From the cell containing the given text, extract its center point as (x, y) coordinate. 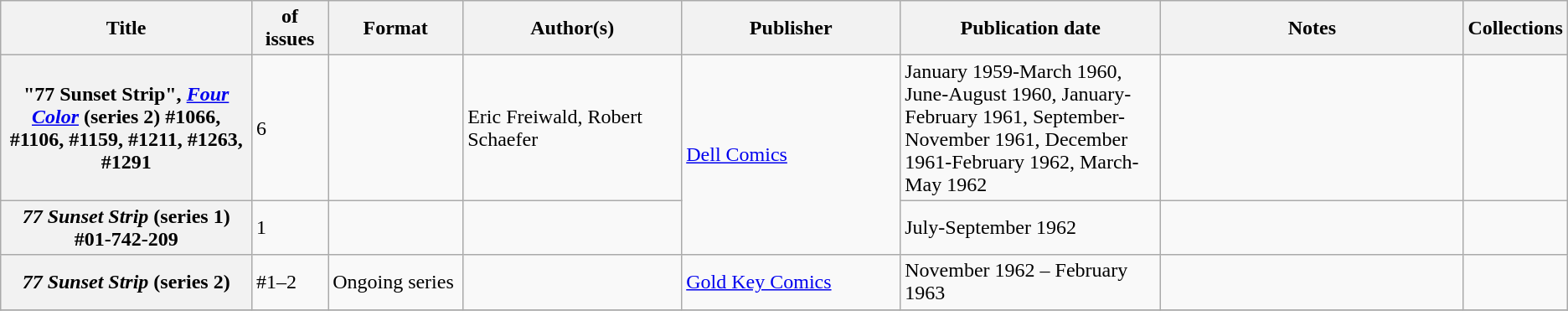
Eric Freiwald, Robert Schaefer (573, 127)
November 1962 – February 1963 (1030, 282)
July-September 1962 (1030, 228)
Gold Key Comics (791, 282)
Collections (1515, 29)
1 (290, 228)
Notes (1312, 29)
Title (126, 29)
"77 Sunset Strip", Four Color (series 2) #1066, #1106, #1159, #1211, #1263, #1291 (126, 127)
Publisher (791, 29)
#1–2 (290, 282)
Format (395, 29)
Author(s) (573, 29)
Ongoing series (395, 282)
77 Sunset Strip (series 2) (126, 282)
Dell Comics (791, 155)
January 1959-March 1960, June-August 1960, January-February 1961, September-November 1961, December 1961-February 1962, March-May 1962 (1030, 127)
77 Sunset Strip (series 1) #01-742-209 (126, 228)
6 (290, 127)
of issues (290, 29)
Publication date (1030, 29)
